Find where the given text appears and provide that cell's center as [x, y] coordinate. 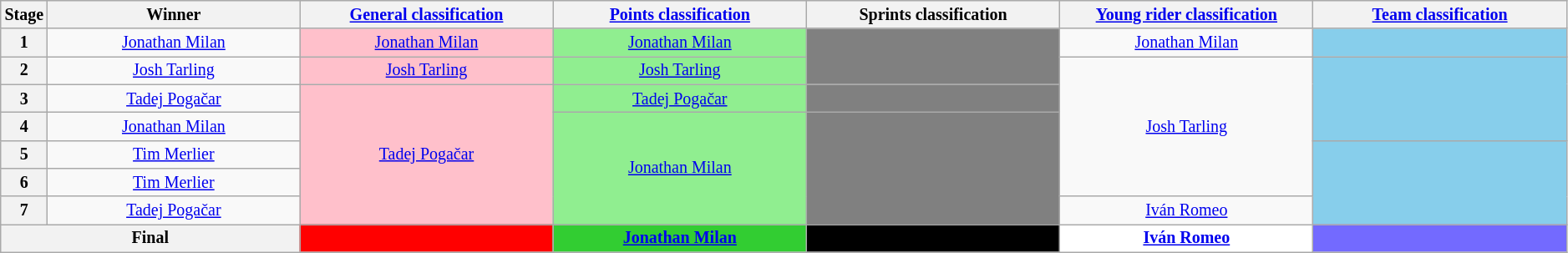
7 [24, 210]
Points classification [680, 15]
Stage [24, 15]
Sprints classification [932, 15]
1 [24, 43]
3 [24, 99]
General classification [426, 15]
Winner [174, 15]
Final [150, 239]
5 [24, 154]
Team classification [1440, 15]
4 [24, 127]
6 [24, 182]
2 [24, 70]
Young rider classification [1186, 15]
